Capture the cell that displays the provided text and extract its [X, Y] central coordinate. 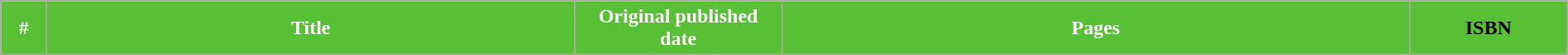
Pages [1097, 28]
# [24, 28]
Original published date [678, 28]
ISBN [1489, 28]
Title [311, 28]
